Find where the given text appears and provide that cell's center as [x, y] coordinate. 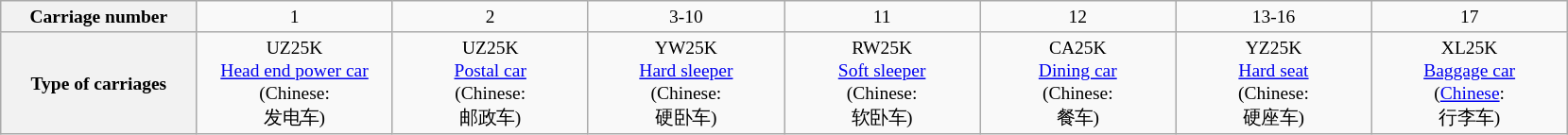
YZ25KHard seat(Chinese:硬座车) [1274, 83]
Carriage number [98, 17]
YW25KHard sleeper(Chinese:硬卧车) [686, 83]
11 [883, 17]
UZ25KHead end power car(Chinese:发电车) [295, 83]
CA25KDining car(Chinese:餐车) [1077, 83]
RW25KSoft sleeper(Chinese:软卧车) [883, 83]
UZ25KPostal car(Chinese:邮政车) [490, 83]
Type of carriages [98, 83]
2 [490, 17]
1 [295, 17]
12 [1077, 17]
17 [1469, 17]
XL25KBaggage car(Chinese:行李车) [1469, 83]
3-10 [686, 17]
13-16 [1274, 17]
